Output the (X, Y) coordinate of the center of the cell containing the given text.  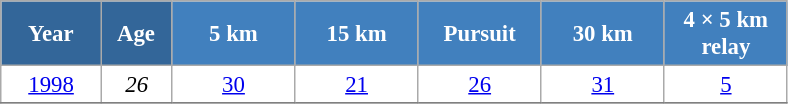
4 × 5 km relay (726, 34)
30 km (602, 34)
1998 (52, 85)
5 km (234, 34)
5 (726, 85)
21 (356, 85)
Age (136, 34)
Pursuit (480, 34)
15 km (356, 34)
Year (52, 34)
30 (234, 85)
31 (602, 85)
